Provide the [x, y] coordinate of the cell's center where the given text is located.  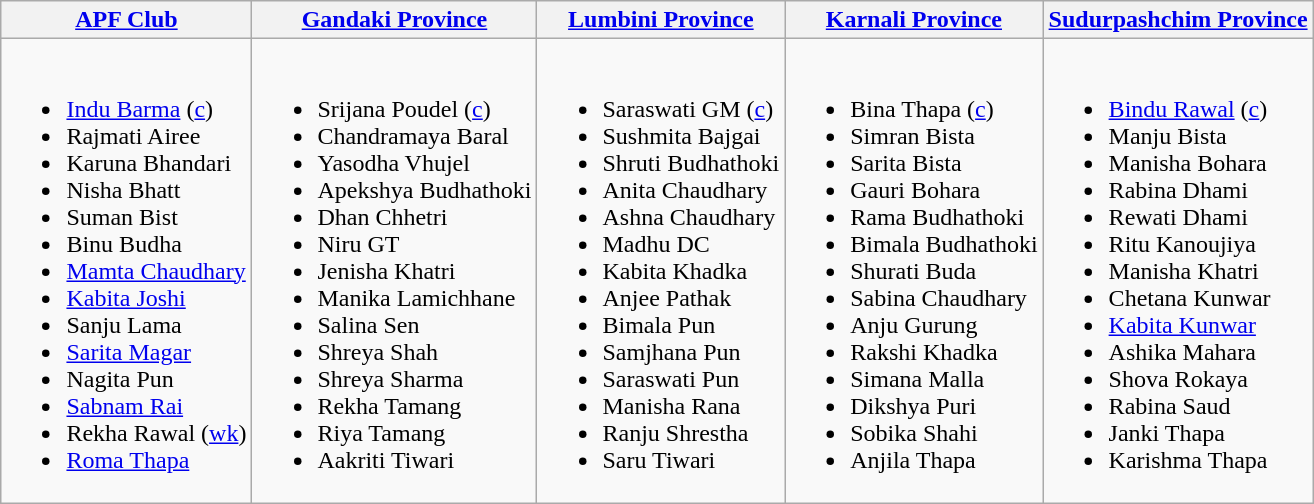
APF Club [126, 20]
Sudurpashchim Province [1178, 20]
Gandaki Province [394, 20]
Lumbini Province [661, 20]
Karnali Province [914, 20]
